Extract the [x, y] coordinate from the center of the cell holding the provided text.  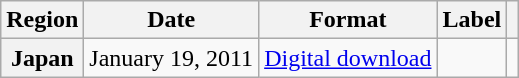
Format [348, 20]
Date [172, 20]
January 19, 2011 [172, 58]
Region [42, 20]
Japan [42, 58]
Label [472, 20]
Digital download [348, 58]
